Return the (x, y) coordinate for the center point of the cell that contains the specified text.  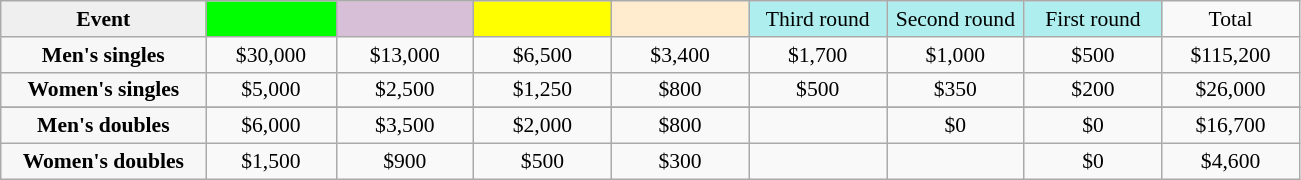
$1,000 (955, 55)
$1,700 (818, 55)
$900 (405, 162)
$1,500 (271, 162)
$200 (1093, 90)
$6,500 (543, 55)
$30,000 (271, 55)
$4,600 (1231, 162)
$2,000 (543, 126)
$6,000 (271, 126)
Men's singles (104, 55)
Men's doubles (104, 126)
Third round (818, 19)
$13,000 (405, 55)
Total (1231, 19)
$115,200 (1231, 55)
$3,400 (680, 55)
$350 (955, 90)
$26,000 (1231, 90)
Women's singles (104, 90)
Second round (955, 19)
$1,250 (543, 90)
$2,500 (405, 90)
$3,500 (405, 126)
$300 (680, 162)
Women's doubles (104, 162)
First round (1093, 19)
Event (104, 19)
$5,000 (271, 90)
$16,700 (1231, 126)
